Search for the cell housing the specified text and yield its (X, Y) center coordinate. 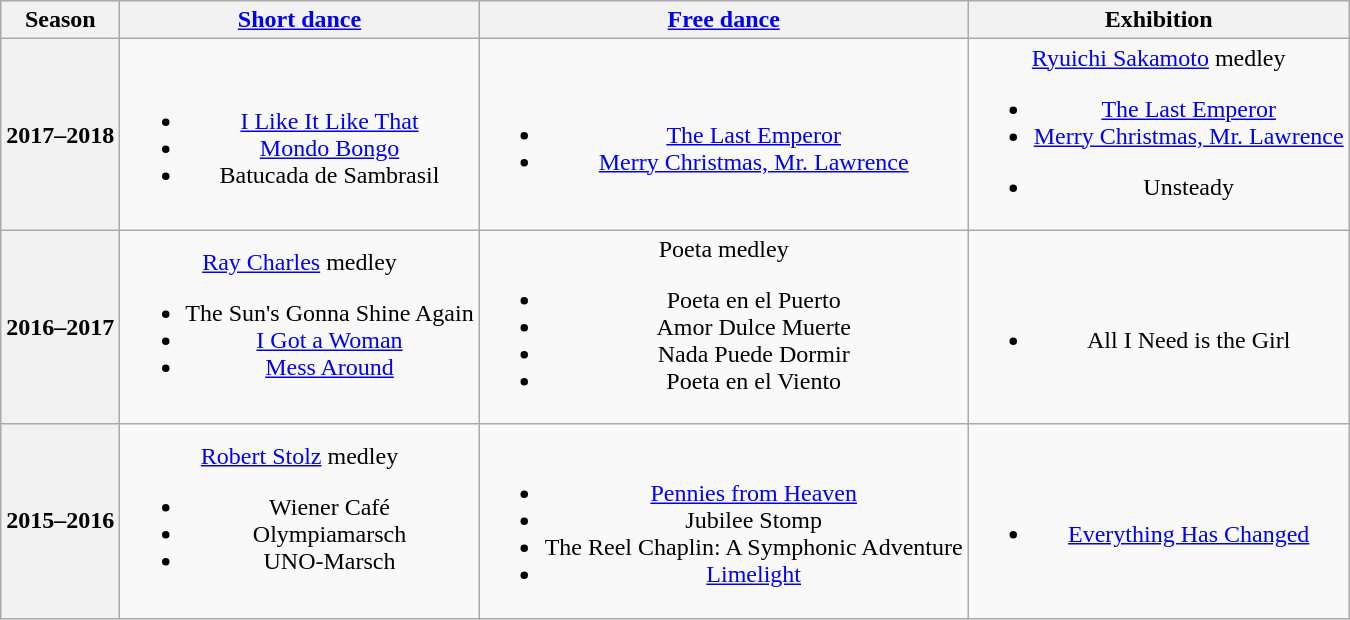
Ray Charles medley The Sun's Gonna Shine Again I Got a Woman Mess Around (300, 327)
Exhibition (1158, 20)
Robert Stolz medley Wiener Café Olympiamarsch UNO-Marsch (300, 521)
Poeta medleyPoeta en el PuertoAmor Dulce MuerteNada Puede DormirPoeta en el Viento (724, 327)
Ryuichi Sakamoto medleyThe Last EmperorMerry Christmas, Mr. LawrenceUnsteady (1158, 134)
Short dance (300, 20)
2016–2017 (60, 327)
Free dance (724, 20)
I Like It Like That Mondo Bongo Batucada de Sambrasil (300, 134)
Everything Has Changed (1158, 521)
Pennies from Heaven Jubilee Stomp The Reel Chaplin: A Symphonic Adventure Limelight (724, 521)
2015–2016 (60, 521)
Season (60, 20)
2017–2018 (60, 134)
All I Need is the Girl (1158, 327)
The Last Emperor Merry Christmas, Mr. Lawrence (724, 134)
